Provide the (x, y) coordinate of the cell's center where the given text is located.  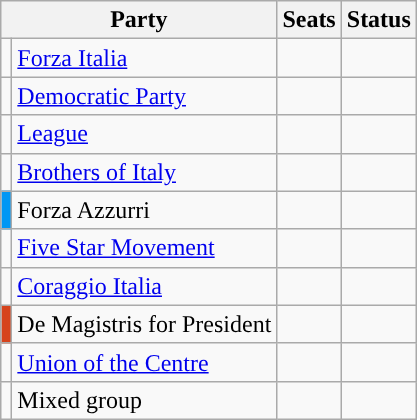
Democratic Party (144, 96)
Party (139, 20)
Seats (309, 20)
Status (378, 20)
Brothers of Italy (144, 172)
Coraggio Italia (144, 286)
Union of the Centre (144, 362)
Mixed group (144, 400)
League (144, 134)
Forza Azzurri (144, 210)
Five Star Movement (144, 248)
Forza Italia (144, 58)
De Magistris for President (144, 324)
